Determine the [X, Y] coordinate at the center of the cell enclosing the given text.  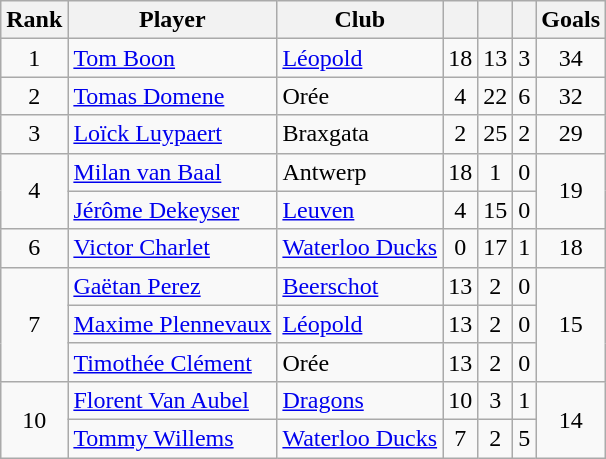
Club [360, 20]
Timothée Clément [172, 362]
Leuven [360, 210]
Braxgata [360, 134]
22 [496, 96]
25 [496, 134]
Loïck Luypaert [172, 134]
19 [571, 191]
Florent Van Aubel [172, 400]
Tomas Domene [172, 96]
Goals [571, 20]
Player [172, 20]
Beerschot [360, 286]
Dragons [360, 400]
17 [496, 248]
Rank [34, 20]
5 [524, 438]
Jérôme Dekeyser [172, 210]
34 [571, 58]
14 [571, 419]
32 [571, 96]
29 [571, 134]
Tom Boon [172, 58]
Tommy Willems [172, 438]
Victor Charlet [172, 248]
Antwerp [360, 172]
Gaëtan Perez [172, 286]
Maxime Plennevaux [172, 324]
Milan van Baal [172, 172]
